Return (X, Y) of the center of cell containing provided text 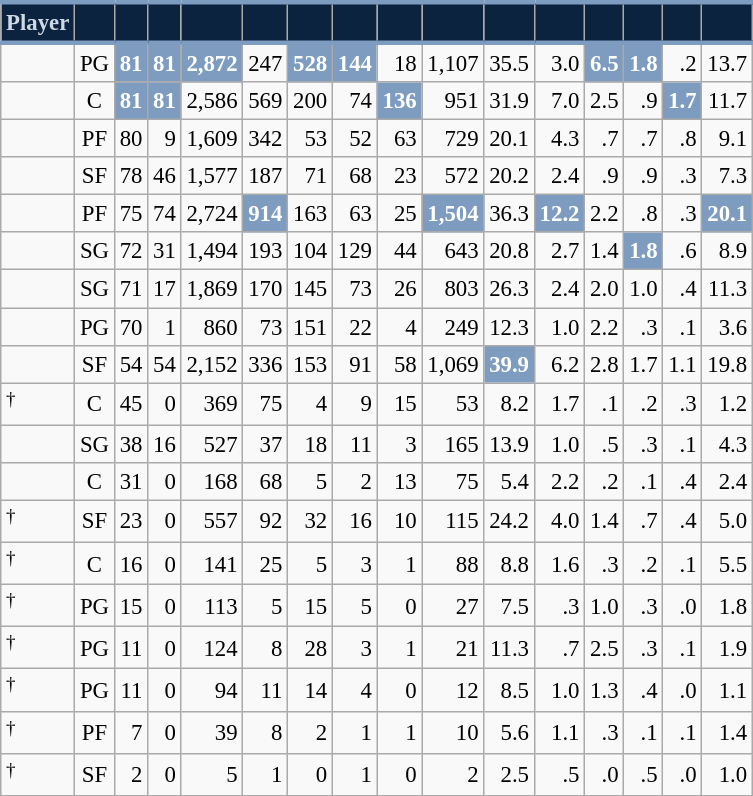
247 (266, 62)
2,586 (212, 101)
951 (453, 101)
1,494 (212, 251)
860 (212, 327)
91 (354, 364)
.6 (682, 251)
2,152 (212, 364)
729 (453, 139)
94 (212, 690)
5.4 (509, 482)
45 (130, 404)
170 (266, 289)
8.8 (509, 563)
187 (266, 176)
8.2 (509, 404)
193 (266, 251)
153 (310, 364)
115 (453, 521)
26.3 (509, 289)
643 (453, 251)
1,869 (212, 289)
1,609 (212, 139)
78 (130, 176)
17 (164, 289)
72 (130, 251)
1,504 (453, 214)
9.1 (727, 139)
136 (400, 101)
Player (38, 22)
2,872 (212, 62)
249 (453, 327)
19.8 (727, 364)
38 (130, 444)
58 (400, 364)
13.9 (509, 444)
11.7 (727, 101)
46 (164, 176)
528 (310, 62)
124 (212, 648)
200 (310, 101)
168 (212, 482)
24.2 (509, 521)
88 (453, 563)
2,724 (212, 214)
104 (310, 251)
1.2 (727, 404)
52 (354, 139)
163 (310, 214)
1,107 (453, 62)
165 (453, 444)
44 (400, 251)
20.2 (509, 176)
803 (453, 289)
8.9 (727, 251)
22 (354, 327)
36.3 (509, 214)
70 (130, 327)
28 (310, 648)
4.0 (559, 521)
527 (212, 444)
21 (453, 648)
39.9 (509, 364)
12 (453, 690)
14 (310, 690)
144 (354, 62)
27 (453, 606)
145 (310, 289)
569 (266, 101)
7.5 (509, 606)
5.6 (509, 732)
2.7 (559, 251)
80 (130, 139)
7.0 (559, 101)
2.8 (604, 364)
151 (310, 327)
13 (400, 482)
39 (212, 732)
557 (212, 521)
3.6 (727, 327)
1,069 (453, 364)
13.7 (727, 62)
914 (266, 214)
6.2 (559, 364)
37 (266, 444)
336 (266, 364)
5.5 (727, 563)
1.6 (559, 563)
7.3 (727, 176)
35.5 (509, 62)
1,577 (212, 176)
2.0 (604, 289)
7 (130, 732)
5.0 (727, 521)
12.2 (559, 214)
3.0 (559, 62)
20.8 (509, 251)
113 (212, 606)
31.9 (509, 101)
342 (266, 139)
1.9 (727, 648)
129 (354, 251)
32 (310, 521)
369 (212, 404)
6.5 (604, 62)
8.5 (509, 690)
1.3 (604, 690)
26 (400, 289)
12.3 (509, 327)
572 (453, 176)
141 (212, 563)
92 (266, 521)
